Provide the [X, Y] coordinate of the cell's center where the given text is located.  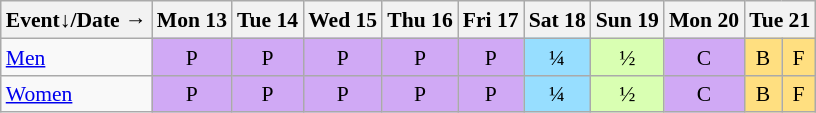
Fri 17 [491, 20]
Sat 18 [558, 20]
Mon 13 [192, 20]
Thu 16 [420, 20]
Wed 15 [342, 20]
Sun 19 [628, 20]
Mon 20 [704, 20]
Men [76, 56]
Tue 21 [780, 20]
Women [76, 94]
Event↓/Date → [76, 20]
Tue 14 [268, 20]
